Return the [x, y] coordinate for the center point of the cell that contains the specified text.  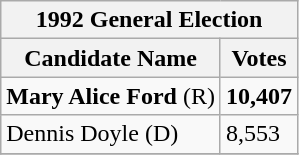
Votes [258, 58]
10,407 [258, 96]
1992 General Election [150, 20]
Candidate Name [111, 58]
Dennis Doyle (D) [111, 134]
8,553 [258, 134]
Mary Alice Ford (R) [111, 96]
